Extract the [x, y] coordinate from the center of the cell holding the provided text.  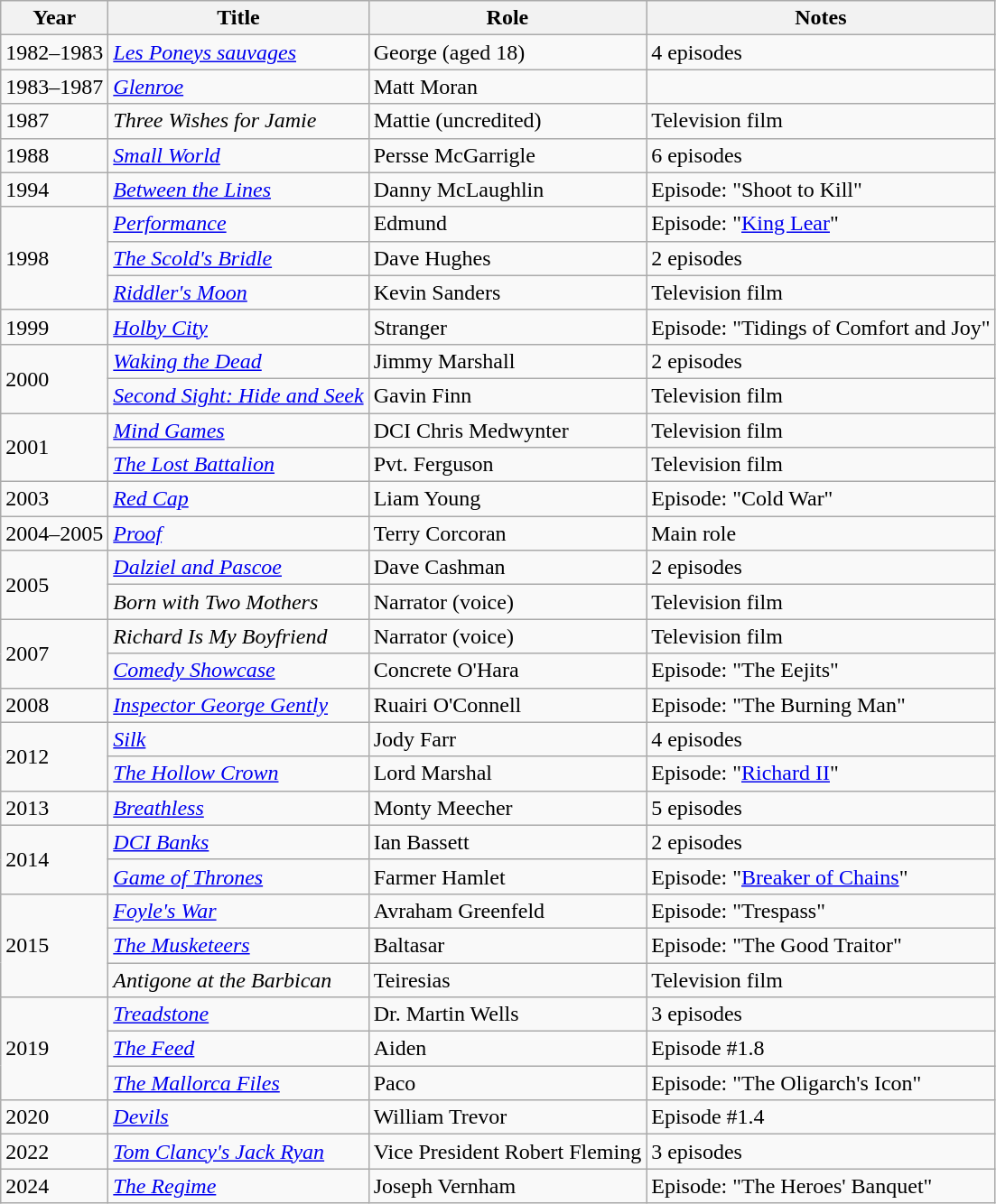
Teiresias [507, 979]
Mattie (uncredited) [507, 121]
Breathless [238, 808]
Game of Thrones [238, 876]
2012 [54, 756]
Richard Is My Boyfriend [238, 636]
Between the Lines [238, 190]
Les Poneys sauvages [238, 52]
Riddler's Moon [238, 292]
2005 [54, 585]
Stranger [507, 327]
2007 [54, 653]
Glenroe [238, 87]
Foyle's War [238, 911]
Notes [821, 18]
2020 [54, 1117]
Episode #1.4 [821, 1117]
Episode: "The Burning Man" [821, 705]
1982–1983 [54, 52]
Episode: "Cold War" [821, 499]
5 episodes [821, 808]
Second Sight: Hide and Seek [238, 395]
Comedy Showcase [238, 671]
Title [238, 18]
DCI Chris Medwynter [507, 431]
Holby City [238, 327]
Ian Bassett [507, 842]
Devils [238, 1117]
1998 [54, 258]
William Trevor [507, 1117]
Small World [238, 155]
1983–1987 [54, 87]
Pvt. Ferguson [507, 465]
2004–2005 [54, 533]
2015 [54, 945]
1988 [54, 155]
2022 [54, 1152]
Baltasar [507, 945]
Dave Hughes [507, 258]
The Lost Battalion [238, 465]
Mind Games [238, 431]
Aiden [507, 1049]
2024 [54, 1186]
2000 [54, 378]
Monty Meecher [507, 808]
Gavin Finn [507, 395]
Terry Corcoran [507, 533]
Antigone at the Barbican [238, 979]
Main role [821, 533]
Episode: "The Oligarch's Icon" [821, 1083]
Edmund [507, 224]
Performance [238, 224]
Inspector George Gently [238, 705]
Born with Two Mothers [238, 602]
2001 [54, 448]
Role [507, 18]
2014 [54, 859]
Dalziel and Pascoe [238, 568]
Liam Young [507, 499]
2013 [54, 808]
Jody Farr [507, 739]
2008 [54, 705]
1994 [54, 190]
DCI Banks [238, 842]
Joseph Vernham [507, 1186]
Episode: "Shoot to Kill" [821, 190]
Paco [507, 1083]
Danny McLaughlin [507, 190]
Ruairi O'Connell [507, 705]
Waking the Dead [238, 361]
1999 [54, 327]
Episode: "Breaker of Chains" [821, 876]
The Musketeers [238, 945]
Dave Cashman [507, 568]
Proof [238, 533]
Avraham Greenfeld [507, 911]
Treadstone [238, 1014]
Dr. Martin Wells [507, 1014]
Concrete O'Hara [507, 671]
Farmer Hamlet [507, 876]
Three Wishes for Jamie [238, 121]
Episode: "Richard II" [821, 773]
George (aged 18) [507, 52]
Lord Marshal [507, 773]
Episode: "Trespass" [821, 911]
Silk [238, 739]
Jimmy Marshall [507, 361]
Kevin Sanders [507, 292]
Episode #1.8 [821, 1049]
The Regime [238, 1186]
Persse McGarrigle [507, 155]
6 episodes [821, 155]
Episode: "King Lear" [821, 224]
Matt Moran [507, 87]
Tom Clancy's Jack Ryan [238, 1152]
Episode: "The Good Traitor" [821, 945]
The Scold's Bridle [238, 258]
The Mallorca Files [238, 1083]
2003 [54, 499]
Year [54, 18]
The Hollow Crown [238, 773]
Episode: "The Heroes' Banquet" [821, 1186]
Red Cap [238, 499]
2019 [54, 1049]
Vice President Robert Fleming [507, 1152]
Episode: "The Eejits" [821, 671]
1987 [54, 121]
Episode: "Tidings of Comfort and Joy" [821, 327]
The Feed [238, 1049]
